Extract the (x, y) coordinate from the center of the cell holding the provided text.  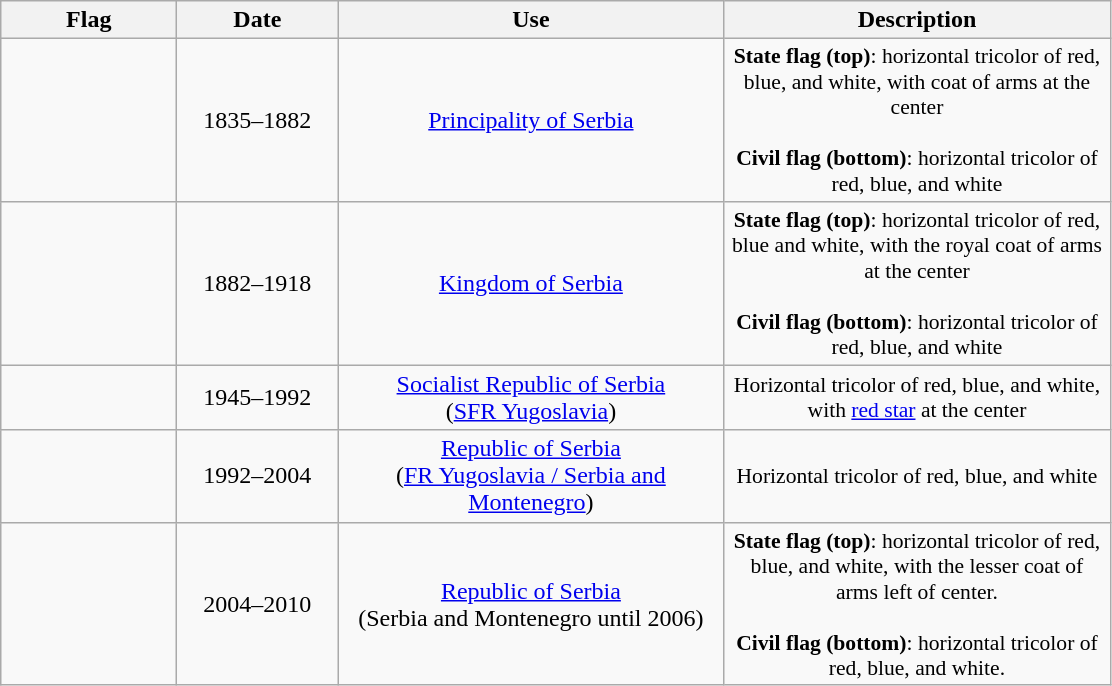
Socialist Republic of Serbia(SFR Yugoslavia) (531, 398)
Date (258, 20)
2004–2010 (258, 604)
1835–1882 (258, 120)
Kingdom of Serbia (531, 284)
Horizontal tricolor of red, blue, and white, with red star at the center (917, 398)
1992–2004 (258, 476)
Description (917, 20)
Flag (89, 20)
Republic of Serbia(Serbia and Montenegro until 2006) (531, 604)
Principality of Serbia (531, 120)
1945–1992 (258, 398)
Horizontal tricolor of red, blue, and white (917, 476)
Use (531, 20)
1882–1918 (258, 284)
Republic of Serbia(FR Yugoslavia / Serbia and Montenegro) (531, 476)
